Return the (X, Y) coordinate for the center point of the cell that contains the specified text.  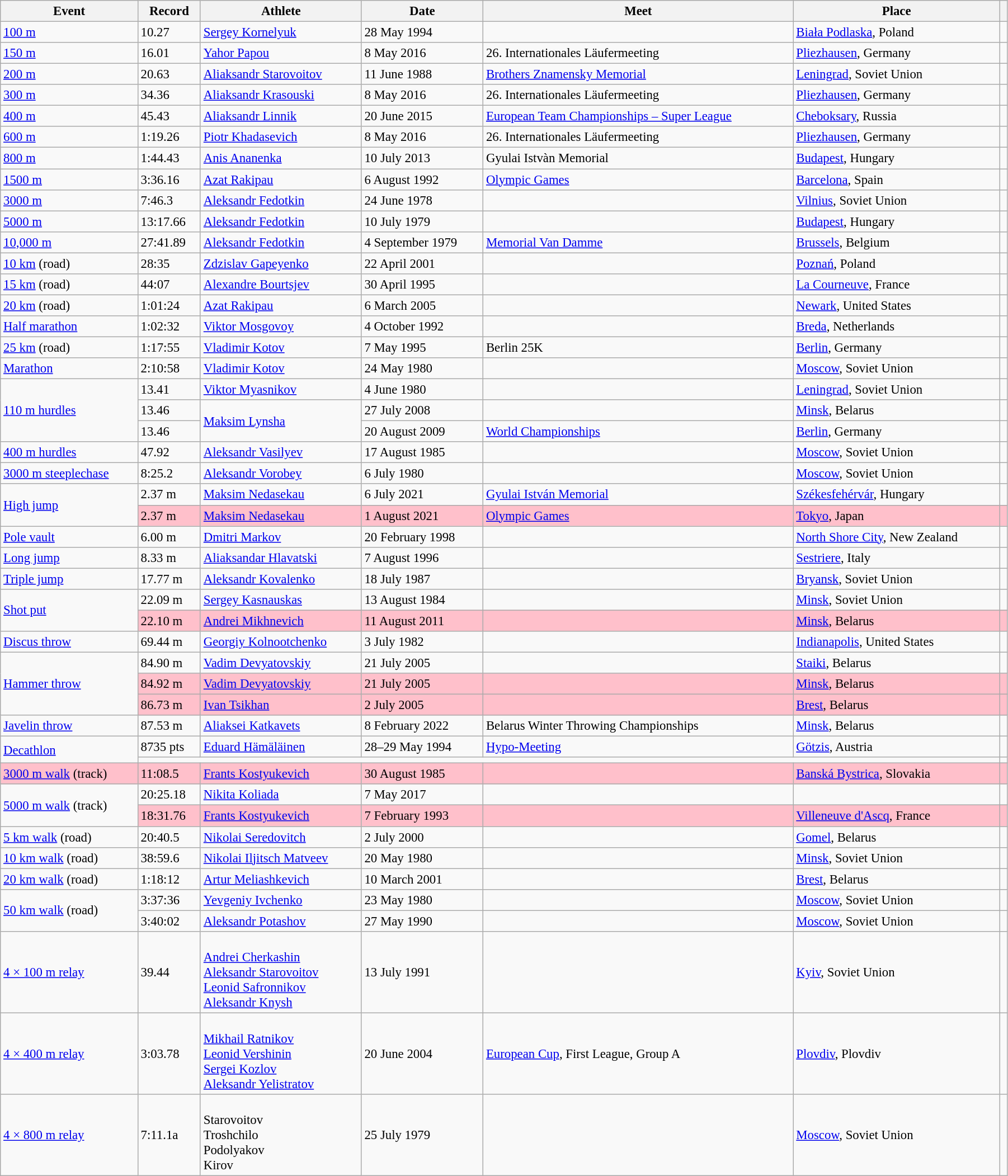
110 m hurdles (69, 410)
6.00 m (169, 537)
Aliaksandr Starovoitov (281, 74)
38:59.6 (169, 858)
28:35 (169, 263)
22.10 m (169, 621)
11 August 2011 (422, 621)
Nikolai Iljitsch Matveev (281, 858)
24 June 1978 (422, 200)
3:37:36 (169, 900)
10.27 (169, 32)
Artur Meliashkevich (281, 879)
Sergey Kasnauskas (281, 600)
27 May 1990 (422, 921)
Andrei CherkashinAleksandr StarovoitovLeonid SafronnikovAleksandr Knysh (281, 972)
Sestriere, Italy (896, 558)
Hammer throw (69, 683)
47.92 (169, 452)
Memorial Van Damme (638, 242)
1:44.43 (169, 158)
28–29 May 1994 (422, 747)
20 June 2015 (422, 116)
11 June 1988 (422, 74)
Event (69, 11)
Maksim Lynsha (281, 421)
4 October 1992 (422, 327)
Banská Bystrica, Slovakia (896, 774)
Decathlon (69, 750)
44:07 (169, 285)
3 July 1982 (422, 642)
7 August 1996 (422, 558)
4 June 1980 (422, 390)
Vilnius, Soviet Union (896, 200)
25 July 1979 (422, 1135)
10 July 2013 (422, 158)
European Team Championships – Super League (638, 116)
Aleksandr Potashov (281, 921)
5000 m walk (track) (69, 805)
28 May 1994 (422, 32)
7:46.3 (169, 200)
Andrei Mikhnevich (281, 621)
European Cup, First League, Group A (638, 1054)
8:25.2 (169, 474)
Shot put (69, 611)
Brothers Znamensky Memorial (638, 74)
69.44 m (169, 642)
1:19.26 (169, 137)
10,000 m (69, 242)
Belarus Winter Throwing Championships (638, 726)
4 × 400 m relay (69, 1054)
Aliaksandr Krasouski (281, 95)
High jump (69, 506)
87.53 m (169, 726)
20 February 1998 (422, 537)
3000 m walk (track) (69, 774)
7:11.1a (169, 1135)
6 July 1980 (422, 474)
Triple jump (69, 579)
27 July 2008 (422, 410)
Hypo-Meeting (638, 747)
10 km (road) (69, 263)
World Championships (638, 432)
17.77 m (169, 579)
Mikhail RatnikovLeonid VershininSergei KozlovAleksandr Yelistratov (281, 1054)
84.90 m (169, 663)
Yevgeniy Ivchenko (281, 900)
7 May 1995 (422, 347)
1 August 2021 (422, 516)
Nikita Koliada (281, 795)
3:36.16 (169, 180)
North Shore City, New Zealand (896, 537)
1:02:32 (169, 327)
Brussels, Belgium (896, 242)
Georgiy Kolnootchenko (281, 642)
Cheboksary, Russia (896, 116)
Aleksandr Vasilyev (281, 452)
4 September 1979 (422, 242)
20 km (road) (69, 305)
5 km walk (road) (69, 837)
20 June 2004 (422, 1054)
Breda, Netherlands (896, 327)
Biała Podlaska, Poland (896, 32)
Nikolai Seredovitch (281, 837)
800 m (69, 158)
Newark, United States (896, 305)
Sergey Kornelyuk (281, 32)
Aleksandr Vorobey (281, 474)
Aliaksandr Linnik (281, 116)
Athlete (281, 11)
34.36 (169, 95)
20.63 (169, 74)
20 August 2009 (422, 432)
Viktor Mosgovoy (281, 327)
50 km walk (road) (69, 910)
6 July 2021 (422, 495)
Indianapolis, United States (896, 642)
18:31.76 (169, 816)
Gyulai István Memorial (638, 495)
Long jump (69, 558)
23 May 1980 (422, 900)
20:25.18 (169, 795)
Székesfehérvár, Hungary (896, 495)
8735 pts (169, 747)
2:10:58 (169, 369)
200 m (69, 74)
Kyiv, Soviet Union (896, 972)
13 July 1991 (422, 972)
11:08.5 (169, 774)
22 April 2001 (422, 263)
6 August 1992 (422, 180)
25 km (road) (69, 347)
Yahor Papou (281, 53)
Ivan Tsikhan (281, 705)
27:41.89 (169, 242)
Place (896, 11)
15 km (road) (69, 285)
6 March 2005 (422, 305)
Aleksandr Kovalenko (281, 579)
400 m hurdles (69, 452)
10 km walk (road) (69, 858)
2 July 2000 (422, 837)
Staiki, Belarus (896, 663)
18 July 1987 (422, 579)
Tokyo, Japan (896, 516)
Discus throw (69, 642)
Viktor Myasnikov (281, 390)
30 April 1995 (422, 285)
Meet (638, 11)
400 m (69, 116)
Götzis, Austria (896, 747)
20 km walk (road) (69, 879)
13:17.66 (169, 221)
Marathon (69, 369)
8.33 m (169, 558)
1500 m (69, 180)
Piotr Khadasevich (281, 137)
StarovoitovTroshchiloPodolyakovKirov (281, 1135)
84.92 m (169, 684)
Eduard Hämäläinen (281, 747)
5000 m (69, 221)
Date (422, 11)
300 m (69, 95)
Half marathon (69, 327)
30 August 1985 (422, 774)
Alexandre Bourtsjev (281, 285)
13 August 1984 (422, 600)
Gyulai Istvàn Memorial (638, 158)
3:40:02 (169, 921)
Dmitri Markov (281, 537)
Zdzislav Gapeyenko (281, 263)
45.43 (169, 116)
Pole vault (69, 537)
4 × 100 m relay (69, 972)
1:01:24 (169, 305)
4 × 800 m relay (69, 1135)
Aliaksandar Hlavatski (281, 558)
Berlin 25K (638, 347)
La Courneuve, France (896, 285)
3:03.78 (169, 1054)
10 March 2001 (422, 879)
20 May 1980 (422, 858)
2 July 2005 (422, 705)
24 May 1980 (422, 369)
Gomel, Belarus (896, 837)
Anis Ananenka (281, 158)
10 July 1979 (422, 221)
Barcelona, Spain (896, 180)
1:17:55 (169, 347)
3000 m (69, 200)
7 May 2017 (422, 795)
1:18:12 (169, 879)
86.73 m (169, 705)
100 m (69, 32)
16.01 (169, 53)
39.44 (169, 972)
22.09 m (169, 600)
7 February 1993 (422, 816)
17 August 1985 (422, 452)
Aliaksei Katkavets (281, 726)
Poznań, Poland (896, 263)
Record (169, 11)
20:40.5 (169, 837)
Villeneuve d'Ascq, France (896, 816)
Plovdiv, Plovdiv (896, 1054)
600 m (69, 137)
8 February 2022 (422, 726)
3000 m steeplechase (69, 474)
Bryansk, Soviet Union (896, 579)
Javelin throw (69, 726)
150 m (69, 53)
13.41 (169, 390)
